Find where the given text appears and provide that cell's center as [X, Y] coordinate. 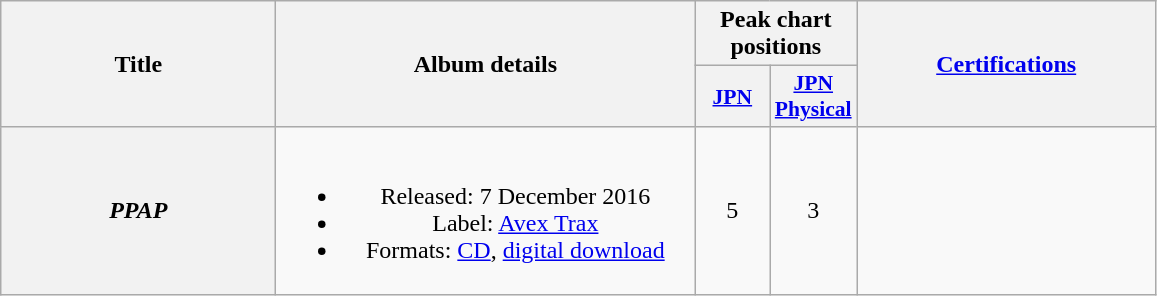
Title [138, 64]
JPNPhysical [814, 96]
Released: 7 December 2016Label: Avex TraxFormats: CD, digital download [486, 210]
3 [814, 210]
Certifications [1006, 64]
Album details [486, 64]
JPN [732, 96]
Peak chart positions [776, 34]
PPAP [138, 210]
5 [732, 210]
